From the cell containing the given text, extract its center point as [X, Y] coordinate. 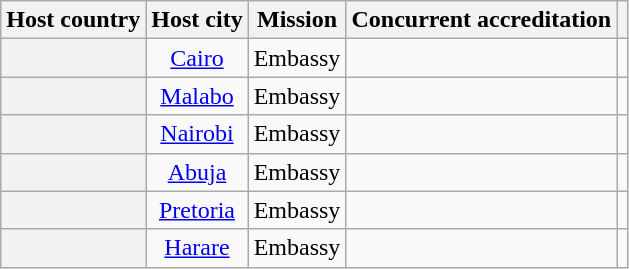
Concurrent accreditation [482, 20]
Cairo [197, 58]
Malabo [197, 96]
Host country [74, 20]
Harare [197, 248]
Mission [297, 20]
Host city [197, 20]
Pretoria [197, 210]
Nairobi [197, 134]
Abuja [197, 172]
